Detect which cell encompasses the target text, then output its (x, y) center coordinate. 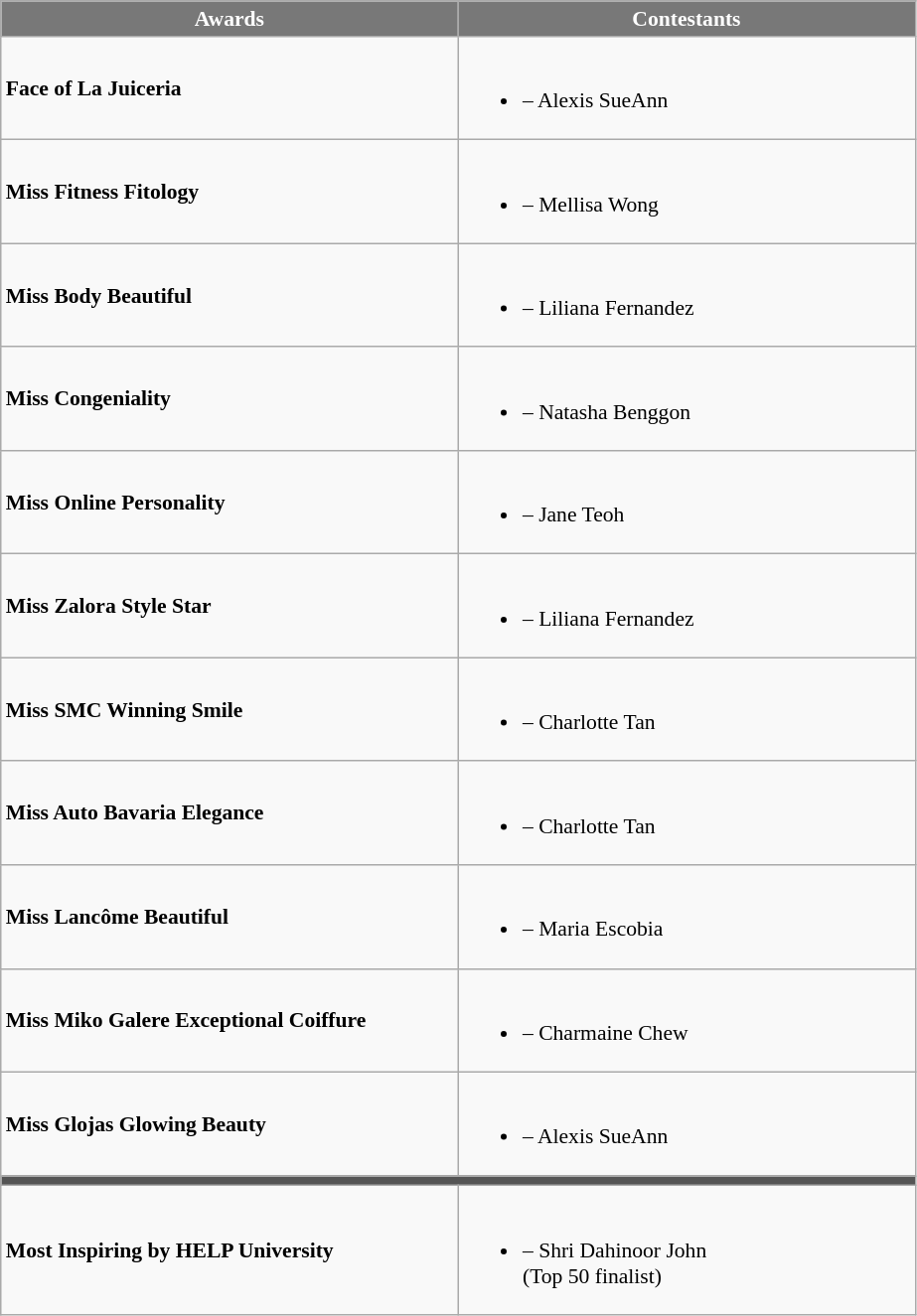
Miss Zalora Style Star (229, 606)
Miss Online Personality (229, 503)
Miss Miko Galere Exceptional Coiffure (229, 1020)
Miss SMC Winning Smile (229, 710)
– Mellisa Wong (687, 192)
Miss Auto Bavaria Elegance (229, 813)
Most Inspiring by HELP University (229, 1250)
Miss Congeniality (229, 399)
Face of La Juiceria (229, 88)
– Maria Escobia (687, 917)
– Shri Dahinoor John(Top 50 finalist) (687, 1250)
Miss Fitness Fitology (229, 192)
– Jane Teoh (687, 503)
Awards (229, 19)
Miss Lancôme Beautiful (229, 917)
– Natasha Benggon (687, 399)
Contestants (687, 19)
– Charmaine Chew (687, 1020)
Miss Body Beautiful (229, 295)
Miss Glojas Glowing Beauty (229, 1124)
